Scan for the cell matching the given text and deliver its (X, Y) coordinate at center. 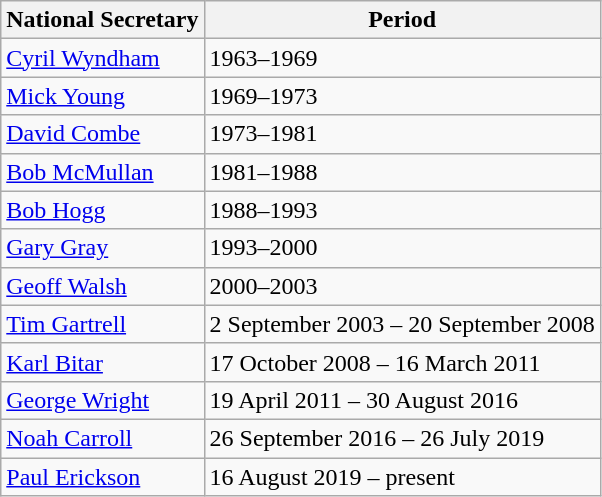
1981–1988 (402, 172)
1973–1981 (402, 134)
26 September 2016 – 26 July 2019 (402, 438)
Mick Young (102, 96)
16 August 2019 – present (402, 477)
Noah Carroll (102, 438)
2000–2003 (402, 286)
1993–2000 (402, 248)
George Wright (102, 400)
Bob Hogg (102, 210)
17 October 2008 – 16 March 2011 (402, 362)
1969–1973 (402, 96)
1963–1969 (402, 58)
1988–1993 (402, 210)
Tim Gartrell (102, 324)
David Combe (102, 134)
Gary Gray (102, 248)
2 September 2003 – 20 September 2008 (402, 324)
Period (402, 20)
Geoff Walsh (102, 286)
19 April 2011 – 30 August 2016 (402, 400)
Cyril Wyndham (102, 58)
Bob McMullan (102, 172)
National Secretary (102, 20)
Paul Erickson (102, 477)
Karl Bitar (102, 362)
